Determine the [X, Y] coordinate at the center of the cell enclosing the given text.  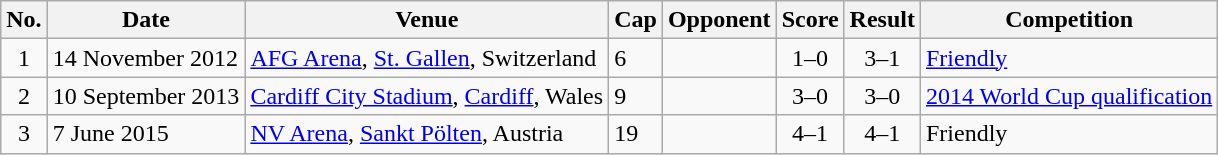
2014 World Cup qualification [1068, 96]
AFG Arena, St. Gallen, Switzerland [427, 58]
Result [882, 20]
2 [24, 96]
14 November 2012 [146, 58]
3 [24, 134]
No. [24, 20]
Score [810, 20]
Cap [636, 20]
1 [24, 58]
7 June 2015 [146, 134]
Opponent [719, 20]
6 [636, 58]
Date [146, 20]
Cardiff City Stadium, Cardiff, Wales [427, 96]
9 [636, 96]
1–0 [810, 58]
19 [636, 134]
10 September 2013 [146, 96]
Venue [427, 20]
NV Arena, Sankt Pölten, Austria [427, 134]
Competition [1068, 20]
3–1 [882, 58]
